Return the [x, y] coordinate for the center point of the cell that contains the specified text.  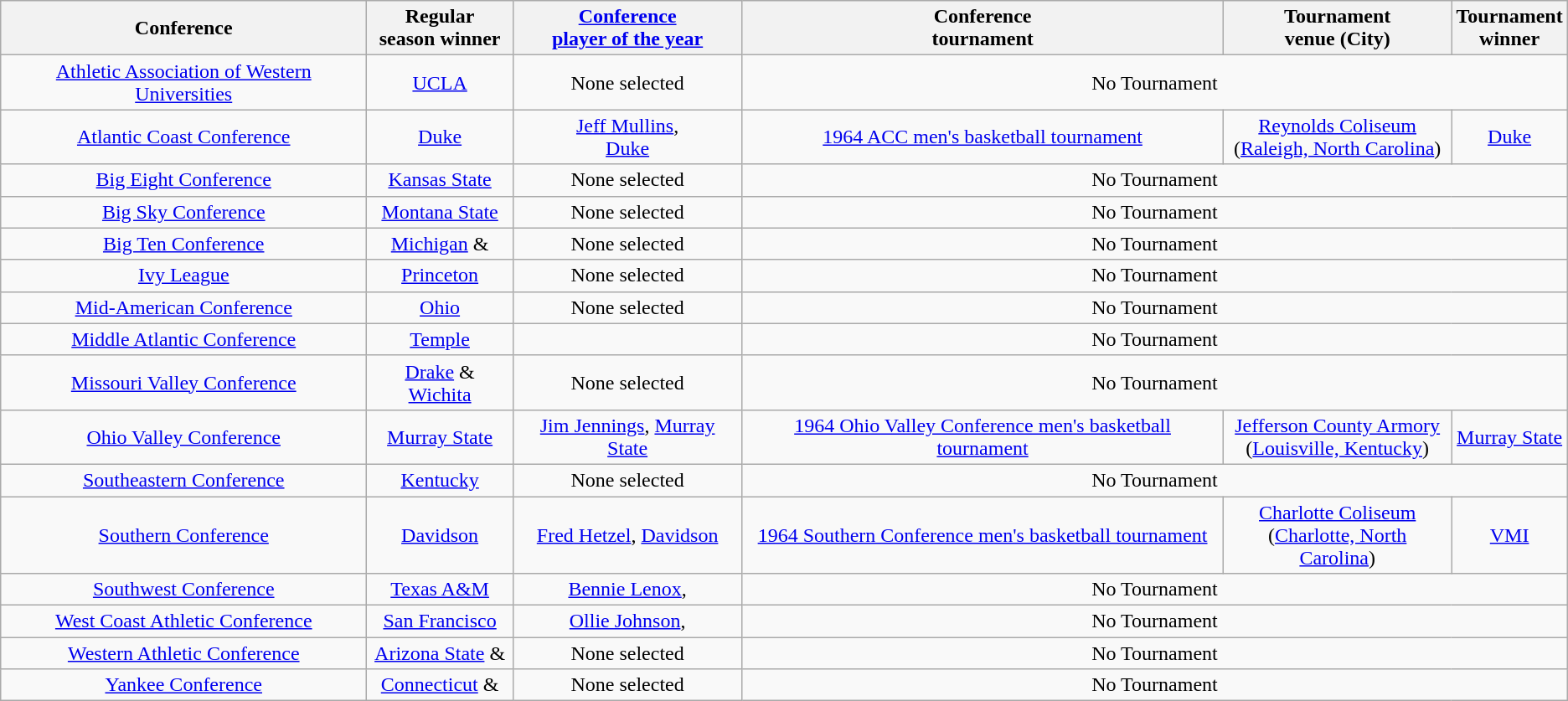
Athletic Association of Western Universities [184, 82]
Big Sky Conference [184, 212]
Conference [184, 28]
Ivy League [184, 276]
Missouri Valley Conference [184, 382]
Ollie Johnson, [627, 621]
Atlantic Coast Conference [184, 137]
Middle Atlantic Conference [184, 339]
1964 Southern Conference men's basketball tournament [983, 534]
Reynolds Coliseum(Raleigh, North Carolina) [1337, 137]
Jeff Mullins,Duke [627, 137]
Davidson [441, 534]
VMI [1509, 534]
UCLA [441, 82]
Fred Hetzel, Davidson [627, 534]
Charlotte Coliseum(Charlotte, North Carolina) [1337, 534]
San Francisco [441, 621]
Big Ten Conference [184, 244]
Temple [441, 339]
Tournament venue (City) [1337, 28]
Drake & Wichita [441, 382]
Michigan & [441, 244]
Montana State [441, 212]
Mid-American Conference [184, 307]
Princeton [441, 276]
1964 Ohio Valley Conference men's basketball tournament [983, 437]
Ohio [441, 307]
Yankee Conference [184, 685]
Jefferson County Armory(Louisville, Kentucky) [1337, 437]
Western Athletic Conference [184, 653]
1964 ACC men's basketball tournament [983, 137]
Kentucky [441, 480]
Bennie Lenox, [627, 590]
Texas A&M [441, 590]
Ohio Valley Conference [184, 437]
Regular season winner [441, 28]
Conference player of the year [627, 28]
Jim Jennings, Murray State [627, 437]
Connecticut & [441, 685]
Big Eight Conference [184, 180]
Kansas State [441, 180]
West Coast Athletic Conference [184, 621]
Southern Conference [184, 534]
Southeastern Conference [184, 480]
Conference tournament [983, 28]
Southwest Conference [184, 590]
Arizona State & [441, 653]
Tournament winner [1509, 28]
